Output the [X, Y] coordinate of the center of the cell containing the given text.  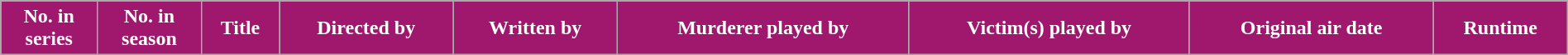
Original air date [1312, 28]
Murderer played by [763, 28]
Written by [536, 28]
Runtime [1500, 28]
Victim(s) played by [1049, 28]
No. inseries [50, 28]
No. inseason [150, 28]
Directed by [366, 28]
Title [240, 28]
